Scan for the cell matching the given text and deliver its [X, Y] coordinate at center. 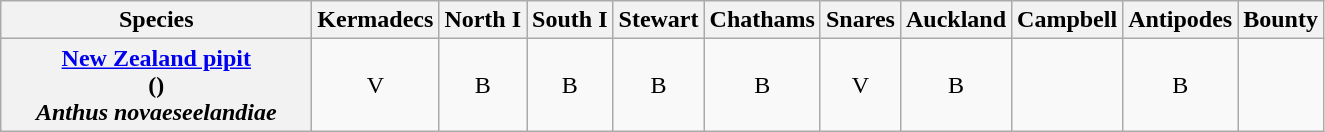
South I [570, 20]
Chathams [762, 20]
Auckland [956, 20]
North I [483, 20]
Snares [860, 20]
Campbell [1068, 20]
Stewart [658, 20]
New Zealand pipit()Anthus novaeseelandiae [156, 85]
Species [156, 20]
Kermadecs [376, 20]
Bounty [1281, 20]
Antipodes [1180, 20]
